Detect which cell encompasses the target text, then output its (X, Y) center coordinate. 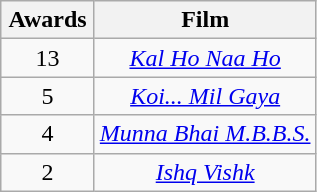
Ishq Vishk (205, 172)
Awards (48, 20)
13 (48, 58)
2 (48, 172)
5 (48, 96)
4 (48, 134)
Munna Bhai M.B.B.S. (205, 134)
Kal Ho Naa Ho (205, 58)
Koi... Mil Gaya (205, 96)
Film (205, 20)
